For the text-containing cell, return its midpoint in (X, Y) coordinate format. 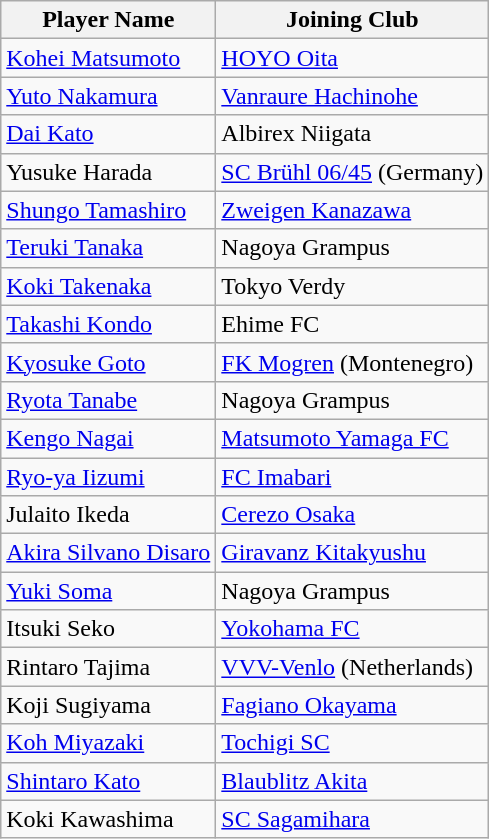
Blaublitz Akita (352, 781)
HOYO Oita (352, 58)
Julaito Ikeda (108, 515)
Yuki Soma (108, 591)
Yuto Nakamura (108, 96)
Joining Club (352, 20)
Ehime FC (352, 324)
Yokohama FC (352, 629)
Koki Takenaka (108, 286)
Cerezo Osaka (352, 515)
SC Brühl 06/45 (Germany) (352, 172)
Kyosuke Goto (108, 362)
Kengo Nagai (108, 438)
Fagiano Okayama (352, 705)
SC Sagamihara (352, 819)
Koji Sugiyama (108, 705)
Matsumoto Yamaga FC (352, 438)
VVV-Venlo (Netherlands) (352, 667)
Tokyo Verdy (352, 286)
Vanraure Hachinohe (352, 96)
Akira Silvano Disaro (108, 553)
Ryota Tanabe (108, 400)
Zweigen Kanazawa (352, 210)
Koki Kawashima (108, 819)
Shungo Tamashiro (108, 210)
Tochigi SC (352, 743)
FC Imabari (352, 477)
Dai Kato (108, 134)
Rintaro Tajima (108, 667)
Teruki Tanaka (108, 248)
FK Mogren (Montenegro) (352, 362)
Itsuki Seko (108, 629)
Giravanz Kitakyushu (352, 553)
Player Name (108, 20)
Yusuke Harada (108, 172)
Shintaro Kato (108, 781)
Albirex Niigata (352, 134)
Takashi Kondo (108, 324)
Kohei Matsumoto (108, 58)
Ryo-ya Iizumi (108, 477)
Koh Miyazaki (108, 743)
